Provide the [x, y] coordinate of the cell's center where the given text is located.  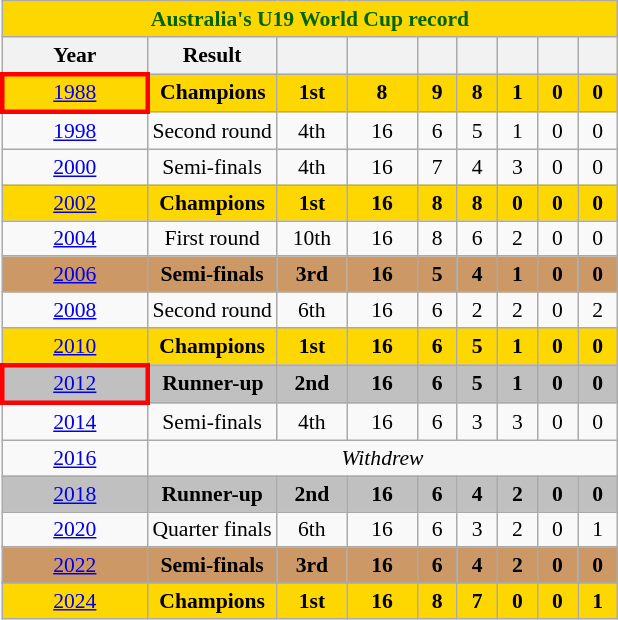
2020 [74, 530]
2010 [74, 346]
2014 [74, 422]
Australia's U19 World Cup record [310, 19]
2018 [74, 494]
First round [212, 239]
Withdrew [382, 459]
2002 [74, 203]
2004 [74, 239]
Result [212, 56]
Quarter finals [212, 530]
1988 [74, 94]
2022 [74, 566]
Year [74, 56]
1998 [74, 132]
2016 [74, 459]
2024 [74, 601]
2000 [74, 168]
2008 [74, 310]
10th [312, 239]
9 [437, 94]
2012 [74, 384]
2006 [74, 275]
